Locate the cell with the specified text and output its [X, Y] center coordinate. 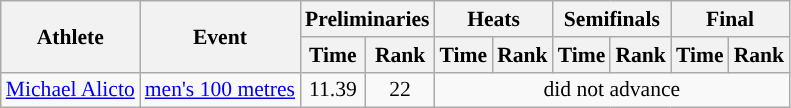
Final [730, 19]
11.39 [333, 90]
Event [220, 36]
men's 100 metres [220, 90]
Michael Alicto [70, 90]
Heats [493, 19]
Semifinals [612, 19]
Athlete [70, 36]
Preliminaries [367, 19]
22 [400, 90]
did not advance [612, 90]
